Return (x, y) of the center of cell containing provided text 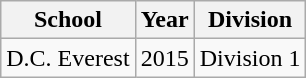
School (68, 20)
Year (164, 20)
Division 1 (250, 58)
Division (250, 20)
2015 (164, 58)
D.C. Everest (68, 58)
